Return the (X, Y) coordinate for the center point of the cell that contains the specified text.  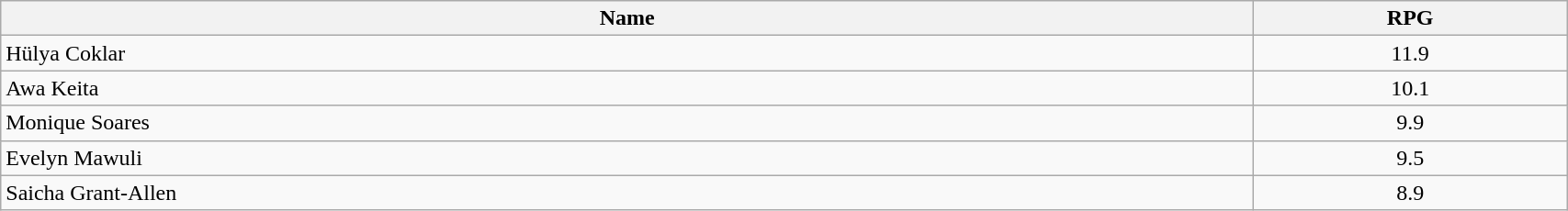
Hülya Coklar (627, 53)
9.9 (1411, 123)
11.9 (1411, 53)
Awa Keita (627, 88)
Saicha Grant-Allen (627, 193)
8.9 (1411, 193)
9.5 (1411, 158)
RPG (1411, 18)
Evelyn Mawuli (627, 158)
10.1 (1411, 88)
Name (627, 18)
Monique Soares (627, 123)
